Provide the (x, y) coordinate of the cell's center where the given text is located.  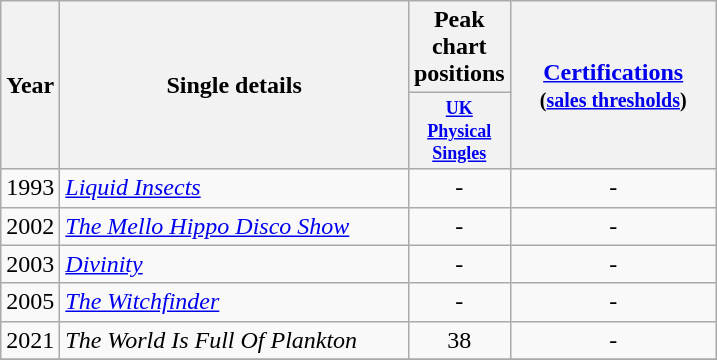
Liquid Insects (234, 188)
The Mello Hippo Disco Show (234, 226)
2005 (30, 302)
Certifications(sales thresholds) (613, 85)
The World Is Full Of Plankton (234, 340)
Peak chart positions (459, 47)
The Witchfinder (234, 302)
Divinity (234, 264)
Year (30, 85)
38 (459, 340)
2021 (30, 340)
1993 (30, 188)
2002 (30, 226)
2003 (30, 264)
UK Physical Singles (459, 131)
Single details (234, 85)
